Provide the [x, y] coordinate of the cell's center where the given text is located.  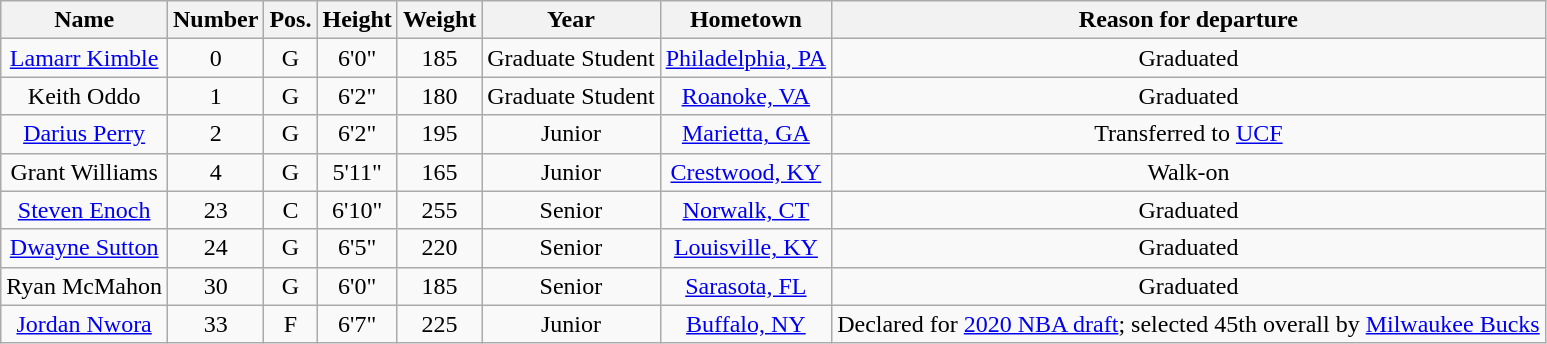
255 [439, 210]
0 [216, 58]
195 [439, 134]
Pos. [290, 20]
C [290, 210]
30 [216, 286]
180 [439, 96]
Number [216, 20]
23 [216, 210]
165 [439, 172]
Marietta, GA [746, 134]
4 [216, 172]
Walk-on [1189, 172]
6'10" [357, 210]
Roanoke, VA [746, 96]
Ryan McMahon [84, 286]
Jordan Nwora [84, 324]
Louisville, KY [746, 248]
Declared for 2020 NBA draft; selected 45th overall by Milwaukee Bucks [1189, 324]
Grant Williams [84, 172]
33 [216, 324]
Reason for departure [1189, 20]
225 [439, 324]
Hometown [746, 20]
Year [571, 20]
Steven Enoch [84, 210]
Norwalk, CT [746, 210]
Philadelphia, PA [746, 58]
2 [216, 134]
5'11" [357, 172]
24 [216, 248]
Transferred to UCF [1189, 134]
Height [357, 20]
Buffalo, NY [746, 324]
Lamarr Kimble [84, 58]
F [290, 324]
1 [216, 96]
Darius Perry [84, 134]
6'5" [357, 248]
220 [439, 248]
6'7" [357, 324]
Sarasota, FL [746, 286]
Dwayne Sutton [84, 248]
Crestwood, KY [746, 172]
Keith Oddo [84, 96]
Weight [439, 20]
Name [84, 20]
